Return [x, y] of the center of cell containing provided text 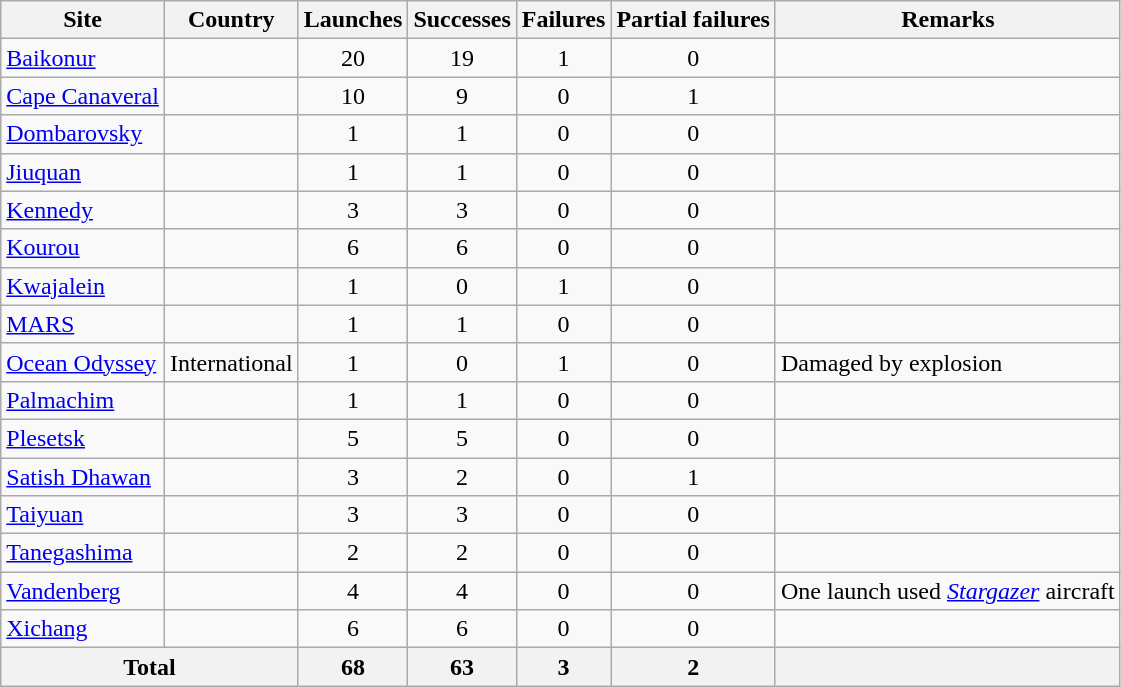
Launches [353, 20]
Palmachim [83, 400]
Kennedy [83, 210]
Xichang [83, 629]
Site [83, 20]
9 [462, 96]
Cape Canaveral [83, 96]
Satish Dhawan [83, 477]
MARS [83, 324]
20 [353, 58]
Plesetsk [83, 438]
Kourou [83, 248]
Dombarovsky [83, 134]
Jiuquan [83, 172]
19 [462, 58]
Taiyuan [83, 515]
63 [462, 667]
Damaged by explosion [948, 362]
Remarks [948, 20]
Kwajalein [83, 286]
International [231, 362]
Vandenberg [83, 591]
One launch used Stargazer aircraft [948, 591]
Tanegashima [83, 553]
Successes [462, 20]
Total [150, 667]
68 [353, 667]
Failures [564, 20]
Country [231, 20]
Partial failures [694, 20]
Baikonur [83, 58]
10 [353, 96]
Ocean Odyssey [83, 362]
